Capture the cell that displays the provided text and extract its (x, y) central coordinate. 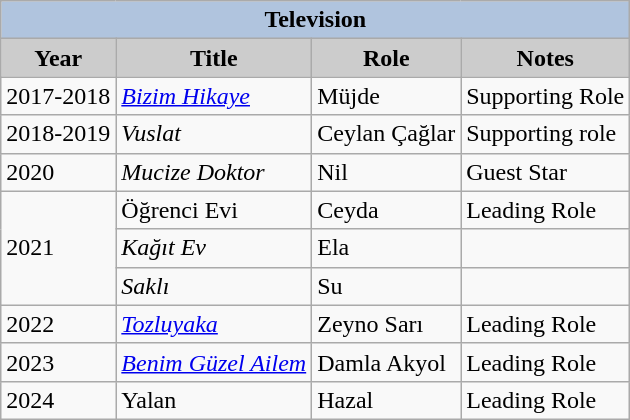
Damla Akyol (386, 362)
2017-2018 (58, 96)
Ela (386, 248)
Role (386, 58)
Hazal (386, 400)
Year (58, 58)
Öğrenci Evi (214, 210)
Supporting Role (546, 96)
Title (214, 58)
Müjde (386, 96)
Ceyda (386, 210)
Mucize Doktor (214, 172)
Guest Star (546, 172)
Saklı (214, 286)
Ceylan Çağlar (386, 134)
Bizim Hikaye (214, 96)
2018-2019 (58, 134)
2024 (58, 400)
Vuslat (214, 134)
2023 (58, 362)
Yalan (214, 400)
Tozluyaka (214, 324)
Zeyno Sarı (386, 324)
Supporting role (546, 134)
Television (316, 20)
Kağıt Ev (214, 248)
Nil (386, 172)
Benim Güzel Ailem (214, 362)
2022 (58, 324)
2021 (58, 248)
2020 (58, 172)
Notes (546, 58)
Su (386, 286)
